Find where the given text appears and provide that cell's center as (X, Y) coordinate. 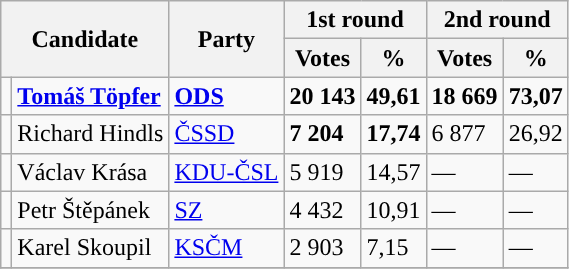
Candidate (85, 39)
2nd round (497, 20)
KSČM (226, 248)
49,61 (394, 96)
SZ (226, 210)
73,07 (536, 96)
ČSSD (226, 134)
Karel Skoupil (90, 248)
20 143 (322, 96)
6 877 (464, 134)
Richard Hindls (90, 134)
17,74 (394, 134)
26,92 (536, 134)
KDU-ČSL (226, 172)
5 919 (322, 172)
2 903 (322, 248)
10,91 (394, 210)
Petr Štěpánek (90, 210)
ODS (226, 96)
Tomáš Töpfer (90, 96)
Party (226, 39)
7,15 (394, 248)
Václav Krása (90, 172)
4 432 (322, 210)
1st round (355, 20)
14,57 (394, 172)
7 204 (322, 134)
18 669 (464, 96)
